Pinpoint the cell where the given text exists, returning its (X, Y) midpoint coordinate. 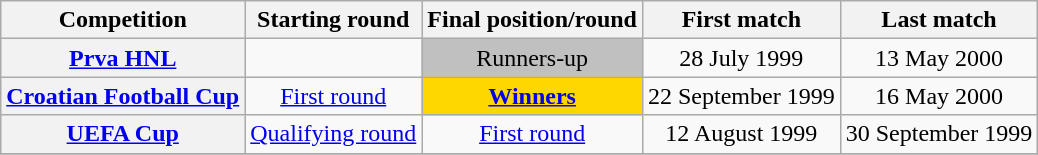
16 May 2000 (939, 96)
13 May 2000 (939, 58)
Last match (939, 20)
22 September 1999 (741, 96)
30 September 1999 (939, 134)
Runners-up (532, 58)
Final position/round (532, 20)
UEFA Cup (123, 134)
28 July 1999 (741, 58)
First match (741, 20)
12 August 1999 (741, 134)
Croatian Football Cup (123, 96)
Starting round (334, 20)
Competition (123, 20)
Qualifying round (334, 134)
Prva HNL (123, 58)
Winners (532, 96)
